Determine the [X, Y] coordinate at the center of the cell enclosing the given text.  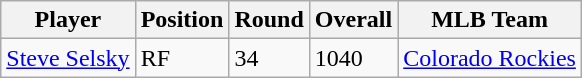
MLB Team [490, 20]
Position [182, 20]
Player [68, 20]
Colorado Rockies [490, 58]
Round [269, 20]
RF [182, 58]
1040 [353, 58]
Steve Selsky [68, 58]
34 [269, 58]
Overall [353, 20]
